Locate the cell with the specified text and output its [x, y] center coordinate. 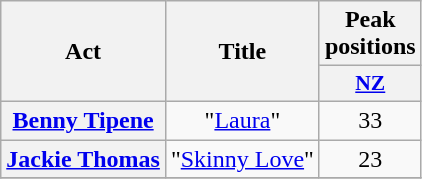
"Skinny Love" [242, 159]
"Laura" [242, 120]
Title [242, 52]
NZ [370, 84]
23 [370, 159]
Jackie Thomas [84, 159]
Peak positions [370, 34]
Act [84, 52]
33 [370, 120]
Benny Tipene [84, 120]
